For the text-containing cell, return its midpoint in [X, Y] coordinate format. 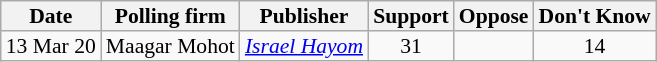
31 [411, 46]
Don't Know [594, 16]
Maagar Mohot [170, 46]
14 [594, 46]
Israel Hayom [304, 46]
13 Mar 20 [51, 46]
Publisher [304, 16]
Oppose [494, 16]
Polling firm [170, 16]
Date [51, 16]
Support [411, 16]
